Scan for the cell matching the given text and deliver its (X, Y) coordinate at center. 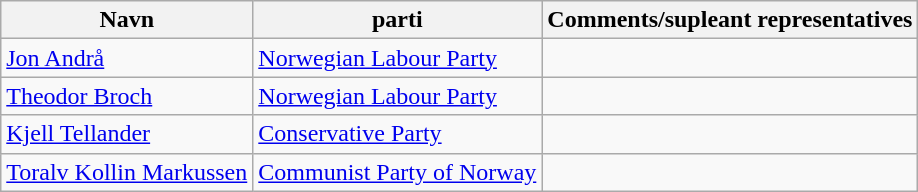
Navn (127, 20)
Comments/supleant representatives (730, 20)
Jon Andrå (127, 58)
Kjell Tellander (127, 134)
Communist Party of Norway (398, 172)
parti (398, 20)
Toralv Kollin Markussen (127, 172)
Conservative Party (398, 134)
Theodor Broch (127, 96)
